Identify which cell holds the provided text, then report its [X, Y] central coordinate. 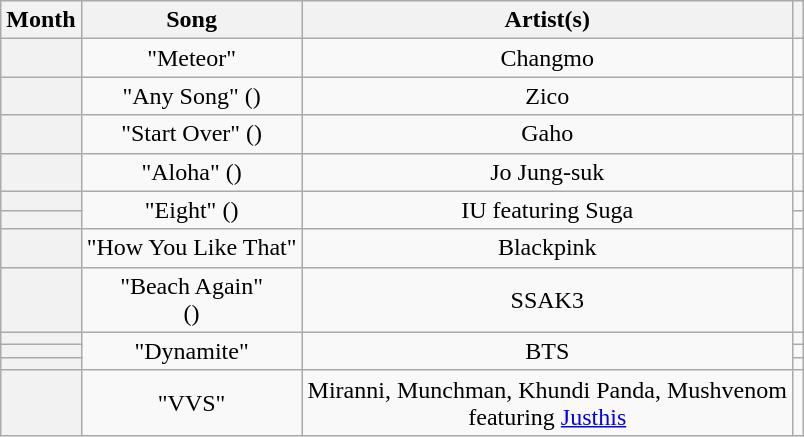
Blackpink [547, 248]
"Meteor" [192, 58]
BTS [547, 351]
Changmo [547, 58]
"Dynamite" [192, 351]
"Aloha" () [192, 172]
Gaho [547, 134]
"Start Over" () [192, 134]
IU featuring Suga [547, 210]
"How You Like That" [192, 248]
"Any Song" () [192, 96]
"VVS" [192, 402]
"Eight" () [192, 210]
Month [41, 20]
Miranni, Munchman, Khundi Panda, Mushvenomfeaturing Justhis [547, 402]
"Beach Again"() [192, 300]
SSAK3 [547, 300]
Zico [547, 96]
Artist(s) [547, 20]
Jo Jung-suk [547, 172]
Song [192, 20]
